From the cell containing the given text, extract its center point as [X, Y] coordinate. 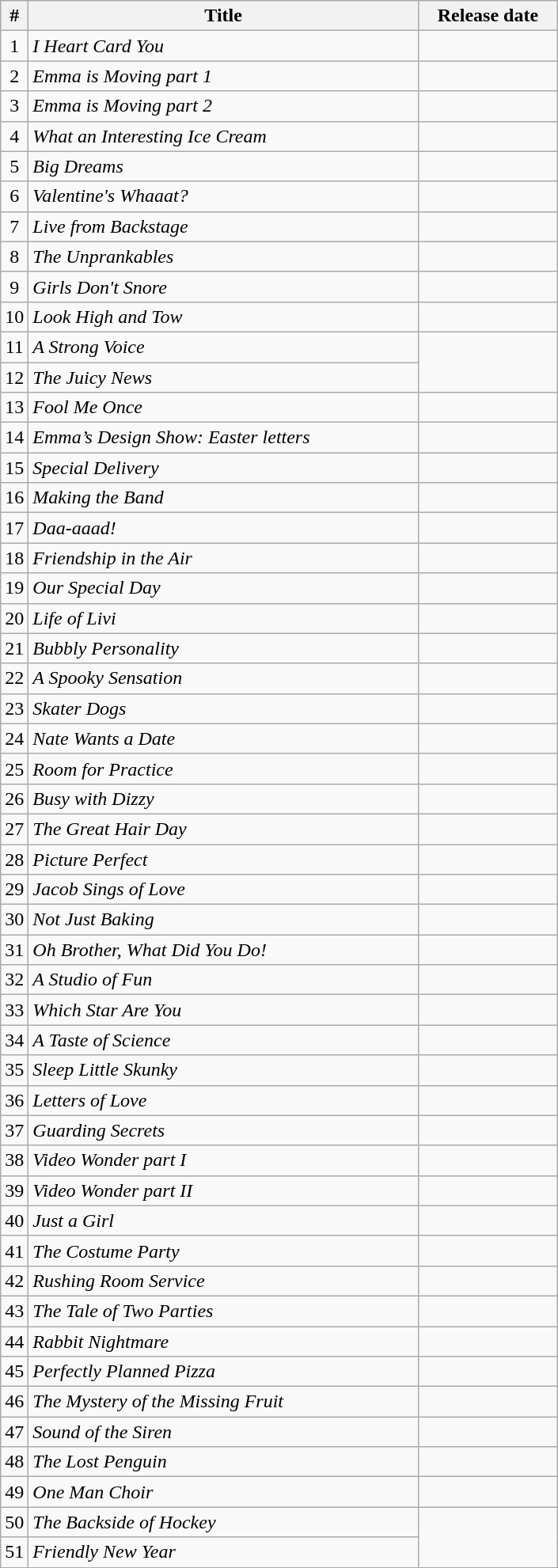
23 [14, 708]
A Strong Voice [223, 347]
43 [14, 1311]
5 [14, 166]
28 [14, 859]
Life of Livi [223, 618]
10 [14, 317]
51 [14, 1552]
20 [14, 618]
33 [14, 1010]
Perfectly Planned Pizza [223, 1372]
I Heart Card You [223, 46]
41 [14, 1251]
2 [14, 76]
Sound of the Siren [223, 1432]
34 [14, 1040]
Emma’s Design Show: Easter letters [223, 438]
30 [14, 920]
The Tale of Two Parties [223, 1311]
Emma is Moving part 2 [223, 106]
24 [14, 738]
Girls Don't Snore [223, 287]
Big Dreams [223, 166]
Live from Backstage [223, 226]
9 [14, 287]
Title [223, 16]
32 [14, 980]
39 [14, 1190]
# [14, 16]
26 [14, 799]
15 [14, 468]
44 [14, 1342]
49 [14, 1492]
47 [14, 1432]
The Great Hair Day [223, 829]
29 [14, 890]
35 [14, 1070]
What an Interesting Ice Cream [223, 136]
Making the Band [223, 498]
Room for Practice [223, 769]
Special Delivery [223, 468]
The Backside of Hockey [223, 1522]
42 [14, 1281]
Not Just Baking [223, 920]
19 [14, 588]
21 [14, 648]
Busy with Dizzy [223, 799]
40 [14, 1221]
16 [14, 498]
38 [14, 1160]
6 [14, 196]
A Studio of Fun [223, 980]
Emma is Moving part 1 [223, 76]
Guarding Secrets [223, 1130]
Rabbit Nightmare [223, 1342]
Rushing Room Service [223, 1281]
12 [14, 378]
A Spooky Sensation [223, 678]
Release date [488, 16]
The Juicy News [223, 378]
Bubbly Personality [223, 648]
11 [14, 347]
The Costume Party [223, 1251]
7 [14, 226]
18 [14, 558]
50 [14, 1522]
Friendly New Year [223, 1552]
25 [14, 769]
22 [14, 678]
Fool Me Once [223, 408]
4 [14, 136]
Nate Wants a Date [223, 738]
3 [14, 106]
The Unprankables [223, 256]
Video Wonder part I [223, 1160]
Friendship in the Air [223, 558]
Our Special Day [223, 588]
Daa-aaad! [223, 528]
Valentine's Whaaat? [223, 196]
Look High and Tow [223, 317]
1 [14, 46]
45 [14, 1372]
36 [14, 1100]
48 [14, 1462]
Skater Dogs [223, 708]
Sleep Little Skunky [223, 1070]
Letters of Love [223, 1100]
13 [14, 408]
46 [14, 1402]
A Taste of Science [223, 1040]
The Lost Penguin [223, 1462]
Which Star Are You [223, 1010]
Picture Perfect [223, 859]
27 [14, 829]
Jacob Sings of Love [223, 890]
17 [14, 528]
One Man Choir [223, 1492]
Video Wonder part II [223, 1190]
Oh Brother, What Did You Do! [223, 950]
37 [14, 1130]
The Mystery of the Missing Fruit [223, 1402]
14 [14, 438]
Just a Girl [223, 1221]
31 [14, 950]
8 [14, 256]
